For the text-containing cell, return its midpoint in [x, y] coordinate format. 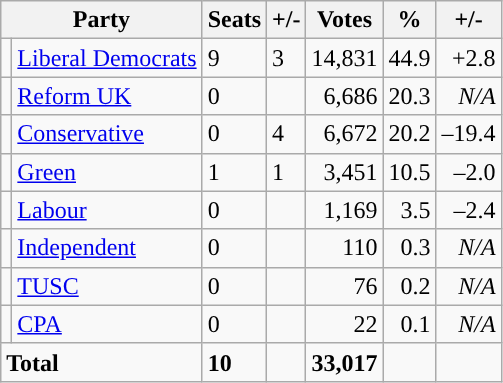
3.5 [410, 210]
Conservative [107, 134]
14,831 [344, 58]
0.2 [410, 286]
Liberal Democrats [107, 58]
20.2 [410, 134]
CPA [107, 324]
110 [344, 248]
TUSC [107, 286]
1,169 [344, 210]
10.5 [410, 172]
6,686 [344, 96]
Seats [234, 20]
3,451 [344, 172]
Labour [107, 210]
3 [286, 58]
% [410, 20]
44.9 [410, 58]
0.1 [410, 324]
Green [107, 172]
22 [344, 324]
+2.8 [468, 58]
Independent [107, 248]
–19.4 [468, 134]
20.3 [410, 96]
Total [102, 362]
Reform UK [107, 96]
0.3 [410, 248]
10 [234, 362]
–2.0 [468, 172]
9 [234, 58]
Votes [344, 20]
Party [102, 20]
4 [286, 134]
33,017 [344, 362]
6,672 [344, 134]
–2.4 [468, 210]
76 [344, 286]
